Identify which cell holds the provided text, then report its [x, y] central coordinate. 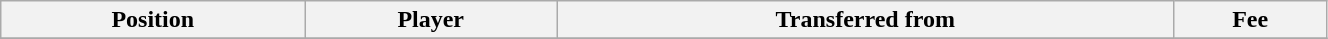
Position [153, 20]
Transferred from [866, 20]
Fee [1250, 20]
Player [431, 20]
